Extract the [X, Y] coordinate from the center of the cell holding the provided text.  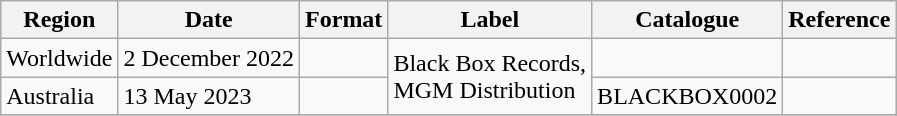
Catalogue [688, 20]
BLACKBOX0002 [688, 96]
Region [60, 20]
Date [209, 20]
Reference [840, 20]
Worldwide [60, 58]
2 December 2022 [209, 58]
Black Box Records, MGM Distribution [490, 77]
Label [490, 20]
Format [344, 20]
13 May 2023 [209, 96]
Australia [60, 96]
